Detect which cell encompasses the target text, then output its [X, Y] center coordinate. 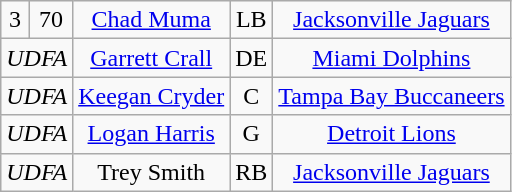
G [252, 134]
Miami Dolphins [392, 58]
LB [252, 20]
70 [50, 20]
Trey Smith [152, 172]
DE [252, 58]
Detroit Lions [392, 134]
Garrett Crall [152, 58]
3 [16, 20]
Keegan Cryder [152, 96]
C [252, 96]
RB [252, 172]
Tampa Bay Buccaneers [392, 96]
Logan Harris [152, 134]
Chad Muma [152, 20]
